Detect which cell encompasses the target text, then output its [x, y] center coordinate. 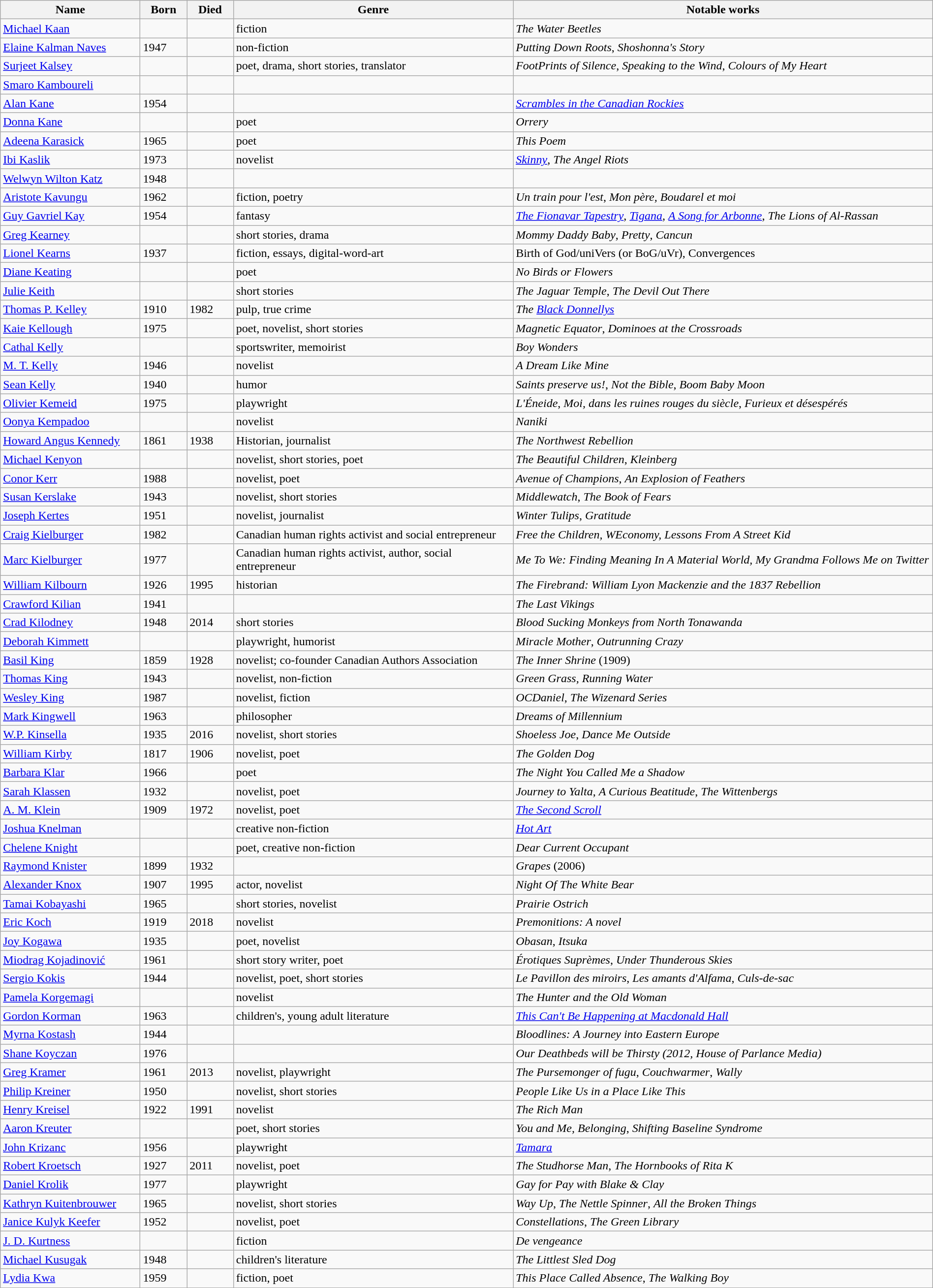
fiction, poet [373, 1278]
1928 [211, 660]
John Krizanc [70, 1147]
Kathryn Kuitenbrouwer [70, 1203]
Marc Kielburger [70, 560]
novelist, playwright [373, 1072]
Le Pavillon des miroirs, Les amants d'Alfama, Culs-de-sac [723, 978]
2014 [211, 623]
1966 [163, 772]
FootPrints of Silence, Speaking to the Wind, Colours of My Heart [723, 66]
children's literature [373, 1259]
Surjeet Kalsey [70, 66]
The Water Beetles [723, 29]
poet, novelist, short stories [373, 328]
novelist, poet, short stories [373, 978]
W.P. Kinsella [70, 735]
Thomas P. Kelley [70, 310]
children's, young adult literature [373, 1016]
A Dream Like Mine [723, 366]
Constellations, The Green Library [723, 1222]
1919 [163, 922]
Michael Kusugak [70, 1259]
fantasy [373, 216]
actor, novelist [373, 885]
poet, short stories [373, 1128]
Barbara Klar [70, 772]
Free the Children, WEconomy, Lessons From A Street Kid [723, 534]
Avenue of Champions, An Explosion of Feathers [723, 478]
Basil King [70, 660]
Prairie Ostrich [723, 904]
Daniel Krolik [70, 1185]
Michael Kenyon [70, 459]
pulp, true crime [373, 310]
Susan Kerslake [70, 497]
Crad Kilodney [70, 623]
OCDaniel, The Wizenard Series [723, 697]
Aristote Kavungu [70, 197]
Dear Current Occupant [723, 847]
Myrna Kostash [70, 1035]
Tamara [723, 1147]
Night Of The White Bear [723, 885]
The Littlest Sled Dog [723, 1259]
You and Me, Belonging, Shifting Baseline Syndrome [723, 1128]
Oonya Kempadoo [70, 422]
Adeena Karasick [70, 141]
The Night You Called Me a Shadow [723, 772]
Alan Kane [70, 103]
1988 [163, 478]
Winter Tulips, Gratitude [723, 515]
1941 [163, 604]
Howard Angus Kennedy [70, 440]
Way Up, The Nettle Spinner, All the Broken Things [723, 1203]
The Rich Man [723, 1109]
1952 [163, 1222]
The Inner Shrine (1909) [723, 660]
Diane Keating [70, 272]
Died [211, 10]
No Birds or Flowers [723, 272]
Shane Koyczan [70, 1053]
Middlewatch, The Book of Fears [723, 497]
1907 [163, 885]
Érotiques Suprèmes, Under Thunderous Skies [723, 960]
1991 [211, 1109]
Sarah Klassen [70, 791]
1817 [163, 754]
Skinny, The Angel Riots [723, 159]
Gay for Pay with Blake & Clay [723, 1185]
William Kilbourn [70, 585]
Elaine Kalman Naves [70, 47]
William Kirby [70, 754]
Shoeless Joe, Dance Me Outside [723, 735]
Crawford Kilian [70, 604]
A. M. Klein [70, 810]
Joy Kogawa [70, 941]
Our Deathbeds will be Thirsty (2012, House of Parlance Media) [723, 1053]
1951 [163, 515]
Thomas King [70, 679]
novelist, short stories, poet [373, 459]
1976 [163, 1053]
Canadian human rights activist and social entrepreneur [373, 534]
sportswriter, memoirist [373, 347]
1956 [163, 1147]
Smaro Kamboureli [70, 85]
1926 [163, 585]
Naniki [723, 422]
short stories, novelist [373, 904]
philosopher [373, 716]
Boy Wonders [723, 347]
Julie Keith [70, 291]
Canadian human rights activist, author, social entrepreneur [373, 560]
1909 [163, 810]
Welwyn Wilton Katz [70, 178]
This Poem [723, 141]
Alexander Knox [70, 885]
Gordon Korman [70, 1016]
poet, novelist [373, 941]
novelist, fiction [373, 697]
This Place Called Absence, The Walking Boy [723, 1278]
Robert Kroetsch [70, 1166]
Craig Kielburger [70, 534]
Genre [373, 10]
De vengeance [723, 1241]
novelist, journalist [373, 515]
J. D. Kurtness [70, 1241]
The Jaguar Temple, The Devil Out There [723, 291]
1962 [163, 197]
The Golden Dog [723, 754]
playwright, humorist [373, 641]
Notable works [723, 10]
1987 [163, 697]
Obasan, Itsuka [723, 941]
short stories, drama [373, 235]
Grapes (2006) [723, 866]
1861 [163, 440]
creative non-fiction [373, 828]
Joshua Knelman [70, 828]
1950 [163, 1091]
1973 [163, 159]
novelist; co-founder Canadian Authors Association [373, 660]
1922 [163, 1109]
Aaron Kreuter [70, 1128]
The Northwest Rebellion [723, 440]
Green Grass, Running Water [723, 679]
Scrambles in the Canadian Rockies [723, 103]
The Studhorse Man, The Hornbooks of Rita K [723, 1166]
Henry Kreisel [70, 1109]
novelist, non-fiction [373, 679]
Miodrag Kojadinović [70, 960]
fiction, poetry [373, 197]
People Like Us in a Place Like This [723, 1091]
Orrery [723, 122]
Bloodlines: A Journey into Eastern Europe [723, 1035]
Putting Down Roots, Shoshonna's Story [723, 47]
non-fiction [373, 47]
Historian, journalist [373, 440]
1946 [163, 366]
The Black Donnellys [723, 310]
Pamela Korgemagi [70, 997]
Lionel Kearns [70, 253]
Philip Kreiner [70, 1091]
1859 [163, 660]
historian [373, 585]
The Hunter and the Old Woman [723, 997]
The Second Scroll [723, 810]
Donna Kane [70, 122]
1927 [163, 1166]
poet, drama, short stories, translator [373, 66]
Un train pour l'est, Mon père, Boudarel et moi [723, 197]
Joseph Kertes [70, 515]
humor [373, 384]
The Pursemonger of fugu, Couchwarmer, Wally [723, 1072]
Chelene Knight [70, 847]
poet, creative non-fiction [373, 847]
2016 [211, 735]
1937 [163, 253]
Dreams of Millennium [723, 716]
Janice Kulyk Keefer [70, 1222]
Miracle Mother, Outrunning Crazy [723, 641]
Greg Kearney [70, 235]
2011 [211, 1166]
1947 [163, 47]
Deborah Kimmett [70, 641]
The Beautiful Children, Kleinberg [723, 459]
Lydia Kwa [70, 1278]
Raymond Knister [70, 866]
Eric Koch [70, 922]
2018 [211, 922]
Me To We: Finding Meaning In A Material World, My Grandma Follows Me on Twitter [723, 560]
Sean Kelly [70, 384]
Wesley King [70, 697]
Guy Gavriel Kay [70, 216]
1940 [163, 384]
The Last Vikings [723, 604]
Mark Kingwell [70, 716]
Mommy Daddy Baby, Pretty, Cancun [723, 235]
The Firebrand: William Lyon Mackenzie and the 1837 Rebellion [723, 585]
M. T. Kelly [70, 366]
Journey to Yalta, A Curious Beatitude, The Wittenbergs [723, 791]
Premonitions: A novel [723, 922]
Conor Kerr [70, 478]
The Fionavar Tapestry, Tigana, A Song for Arbonne, The Lions of Al-Rassan [723, 216]
Olivier Kemeid [70, 403]
1972 [211, 810]
Name [70, 10]
Greg Kramer [70, 1072]
Cathal Kelly [70, 347]
Hot Art [723, 828]
Blood Sucking Monkeys from North Tonawanda [723, 623]
Birth of God/uniVers (or BoG/uVr), Convergences [723, 253]
Michael Kaan [70, 29]
fiction, essays, digital-word-art [373, 253]
L'Éneide, Moi, dans les ruines rouges du siècle, Furieux et désespérés [723, 403]
1899 [163, 866]
Born [163, 10]
1959 [163, 1278]
Magnetic Equator, Dominoes at the Crossroads [723, 328]
Kaie Kellough [70, 328]
2013 [211, 1072]
short story writer, poet [373, 960]
Ibi Kaslik [70, 159]
This Can't Be Happening at Macdonald Hall [723, 1016]
1910 [163, 310]
1938 [211, 440]
1906 [211, 754]
Tamai Kobayashi [70, 904]
Saints preserve us!, Not the Bible, Boom Baby Moon [723, 384]
Sergio Kokis [70, 978]
